Detect which cell encompasses the target text, then output its (x, y) center coordinate. 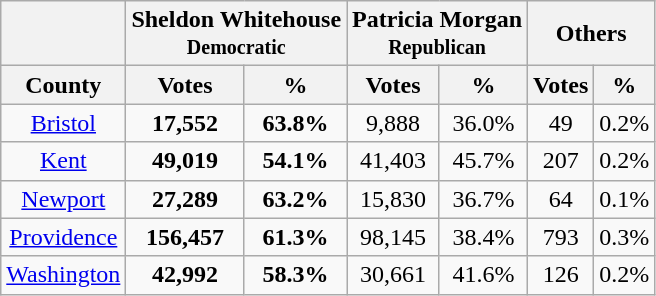
Newport (64, 199)
64 (561, 199)
156,457 (185, 237)
61.3% (295, 237)
17,552 (185, 123)
Patricia MorganRepublican (438, 34)
30,661 (394, 275)
0.1% (624, 199)
793 (561, 237)
207 (561, 161)
42,992 (185, 275)
98,145 (394, 237)
Sheldon WhitehouseDemocratic (236, 34)
27,289 (185, 199)
Bristol (64, 123)
Kent (64, 161)
15,830 (394, 199)
45.7% (483, 161)
Providence (64, 237)
Others (592, 34)
County (64, 85)
38.4% (483, 237)
49 (561, 123)
0.3% (624, 237)
36.7% (483, 199)
58.3% (295, 275)
54.1% (295, 161)
Washington (64, 275)
63.2% (295, 199)
9,888 (394, 123)
49,019 (185, 161)
41.6% (483, 275)
63.8% (295, 123)
41,403 (394, 161)
36.0% (483, 123)
126 (561, 275)
